Capture the cell that displays the provided text and extract its [X, Y] central coordinate. 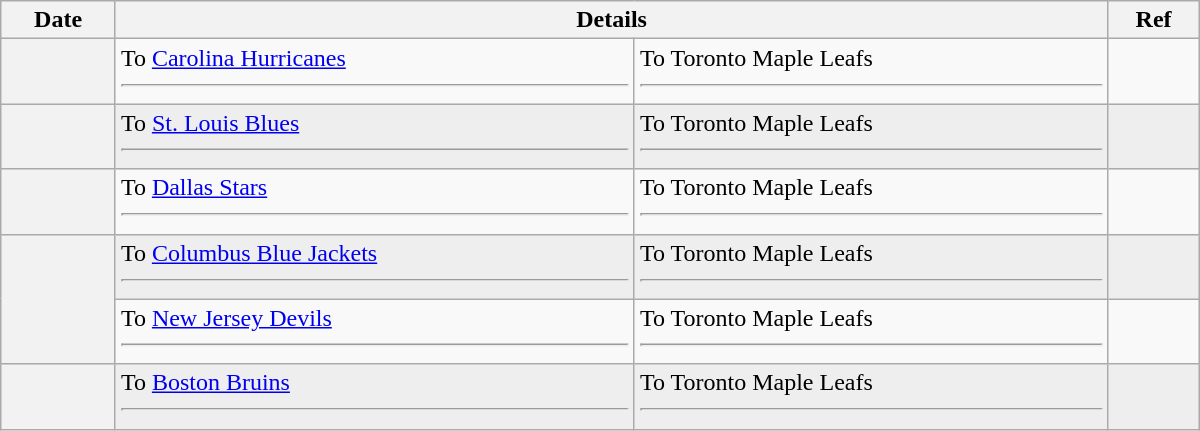
To Boston Bruins [374, 396]
To New Jersey Devils [374, 332]
To Carolina Hurricanes [374, 72]
Date [58, 20]
To Columbus Blue Jackets [374, 266]
To Dallas Stars [374, 202]
Ref [1154, 20]
To St. Louis Blues [374, 136]
Details [612, 20]
